Scan for the cell matching the given text and deliver its (X, Y) coordinate at center. 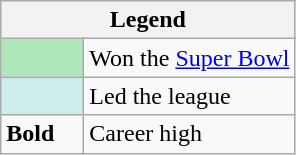
Bold (42, 134)
Legend (148, 20)
Won the Super Bowl (190, 58)
Led the league (190, 96)
Career high (190, 134)
